Locate the cell with the specified text and output its [X, Y] center coordinate. 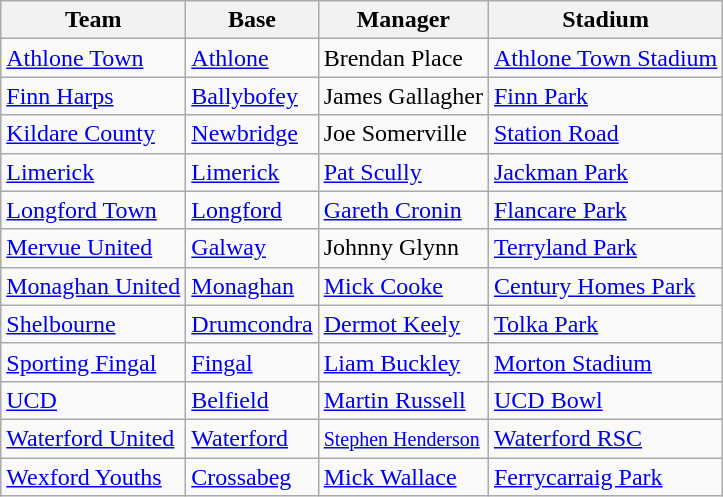
Liam Buckley [403, 362]
Gareth Cronin [403, 210]
Monaghan United [94, 286]
Mick Wallace [403, 477]
Stephen Henderson [403, 438]
Base [252, 20]
Manager [403, 20]
Brendan Place [403, 58]
Tolka Park [605, 324]
James Gallagher [403, 96]
Longford [252, 210]
Kildare County [94, 134]
Athlone [252, 58]
Jackman Park [605, 172]
Mervue United [94, 248]
Flancare Park [605, 210]
Mick Cooke [403, 286]
Dermot Keely [403, 324]
Athlone Town [94, 58]
Johnny Glynn [403, 248]
Waterford [252, 438]
Waterford RSC [605, 438]
Shelbourne [94, 324]
Stadium [605, 20]
Finn Harps [94, 96]
Drumcondra [252, 324]
Fingal [252, 362]
Morton Stadium [605, 362]
UCD Bowl [605, 400]
Newbridge [252, 134]
Terryland Park [605, 248]
Joe Somerville [403, 134]
UCD [94, 400]
Athlone Town Stadium [605, 58]
Ballybofey [252, 96]
Finn Park [605, 96]
Pat Scully [403, 172]
Longford Town [94, 210]
Belfield [252, 400]
Crossabeg [252, 477]
Century Homes Park [605, 286]
Galway [252, 248]
Station Road [605, 134]
Waterford United [94, 438]
Team [94, 20]
Martin Russell [403, 400]
Wexford Youths [94, 477]
Sporting Fingal [94, 362]
Ferrycarraig Park [605, 477]
Monaghan [252, 286]
